For the text-containing cell, return its midpoint in [X, Y] coordinate format. 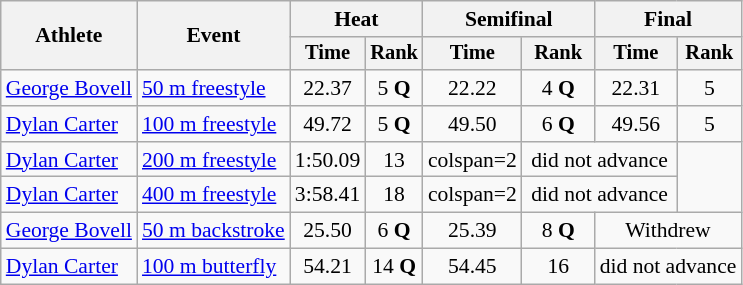
Athlete [69, 36]
22.37 [328, 88]
22.22 [472, 88]
22.31 [636, 88]
49.56 [636, 124]
54.21 [328, 267]
49.50 [472, 124]
Heat [356, 19]
8 Q [558, 231]
49.72 [328, 124]
13 [394, 160]
25.50 [328, 231]
14 Q [394, 267]
3:58.41 [328, 195]
1:50.09 [328, 160]
50 m backstroke [214, 231]
16 [558, 267]
400 m freestyle [214, 195]
Event [214, 36]
50 m freestyle [214, 88]
Final [668, 19]
Semifinal [509, 19]
25.39 [472, 231]
Withdrew [668, 231]
54.45 [472, 267]
100 m freestyle [214, 124]
100 m butterfly [214, 267]
200 m freestyle [214, 160]
18 [394, 195]
4 Q [558, 88]
